For the text-containing cell, return its midpoint in [X, Y] coordinate format. 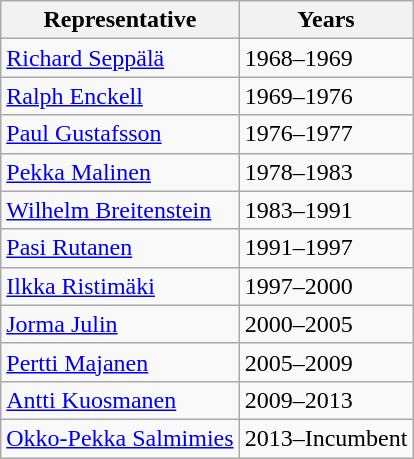
2000–2005 [326, 324]
1983–1991 [326, 210]
1978–1983 [326, 172]
Paul Gustafsson [120, 134]
Pertti Majanen [120, 362]
2009–2013 [326, 400]
Ilkka Ristimäki [120, 286]
Representative [120, 20]
Pekka Malinen [120, 172]
1968–1969 [326, 58]
Wilhelm Breitenstein [120, 210]
Okko-Pekka Salmimies [120, 438]
1991–1997 [326, 248]
Ralph Enckell [120, 96]
Antti Kuosmanen [120, 400]
Jorma Julin [120, 324]
2013–Incumbent [326, 438]
1969–1976 [326, 96]
1997–2000 [326, 286]
2005–2009 [326, 362]
Years [326, 20]
Pasi Rutanen [120, 248]
1976–1977 [326, 134]
Richard Seppälä [120, 58]
